Search for the cell housing the specified text and yield its (X, Y) center coordinate. 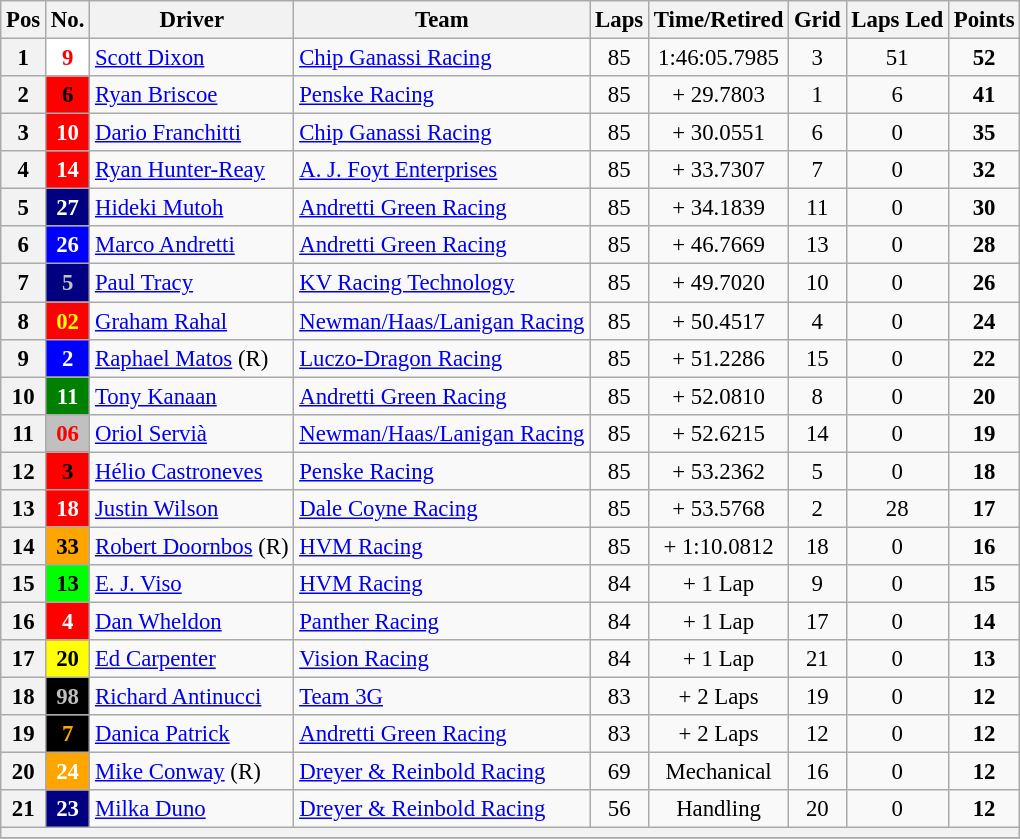
KV Racing Technology (442, 283)
Laps Led (897, 20)
Team (442, 20)
Team 3G (442, 697)
Dale Coyne Racing (442, 509)
+ 51.2286 (719, 358)
Time/Retired (719, 20)
Paul Tracy (192, 283)
41 (984, 95)
27 (68, 208)
Milka Duno (192, 809)
Dario Franchitti (192, 133)
52 (984, 58)
No. (68, 20)
+ 33.7307 (719, 170)
Hélio Castroneves (192, 471)
Driver (192, 20)
22 (984, 358)
A. J. Foyt Enterprises (442, 170)
Laps (620, 20)
Richard Antinucci (192, 697)
Luczo-Dragon Racing (442, 358)
06 (68, 433)
Handling (719, 809)
Oriol Servià (192, 433)
30 (984, 208)
Vision Racing (442, 659)
1:46:05.7985 (719, 58)
Panther Racing (442, 621)
56 (620, 809)
Graham Rahal (192, 321)
35 (984, 133)
51 (897, 58)
E. J. Viso (192, 584)
33 (68, 546)
Mechanical (719, 772)
Hideki Mutoh (192, 208)
+ 52.6215 (719, 433)
+ 50.4517 (719, 321)
Tony Kanaan (192, 396)
Ryan Briscoe (192, 95)
Pos (24, 20)
32 (984, 170)
98 (68, 697)
+ 53.2362 (719, 471)
Raphael Matos (R) (192, 358)
Ryan Hunter-Reay (192, 170)
+ 30.0551 (719, 133)
+ 34.1839 (719, 208)
Dan Wheldon (192, 621)
+ 52.0810 (719, 396)
02 (68, 321)
Marco Andretti (192, 245)
Scott Dixon (192, 58)
Grid (818, 20)
+ 46.7669 (719, 245)
69 (620, 772)
Robert Doornbos (R) (192, 546)
+ 1:10.0812 (719, 546)
+ 53.5768 (719, 509)
23 (68, 809)
Ed Carpenter (192, 659)
Points (984, 20)
Mike Conway (R) (192, 772)
+ 29.7803 (719, 95)
+ 49.7020 (719, 283)
Justin Wilson (192, 509)
Danica Patrick (192, 734)
